Search for the cell housing the specified text and yield its [x, y] center coordinate. 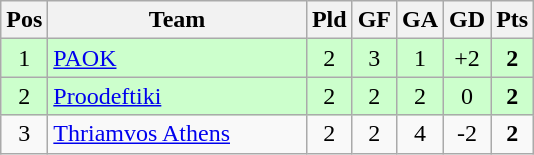
Thriamvos Athens [178, 134]
GD [468, 20]
PAOK [178, 58]
+2 [468, 58]
4 [420, 134]
GA [420, 20]
Pld [329, 20]
Pos [24, 20]
Pts [512, 20]
Team [178, 20]
-2 [468, 134]
0 [468, 96]
GF [374, 20]
Proodeftiki [178, 96]
